Pinpoint the cell where the given text exists, returning its [X, Y] midpoint coordinate. 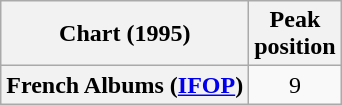
Peakposition [295, 34]
9 [295, 85]
French Albums (IFOP) [125, 85]
Chart (1995) [125, 34]
